From the cell containing the given text, extract its center point as (X, Y) coordinate. 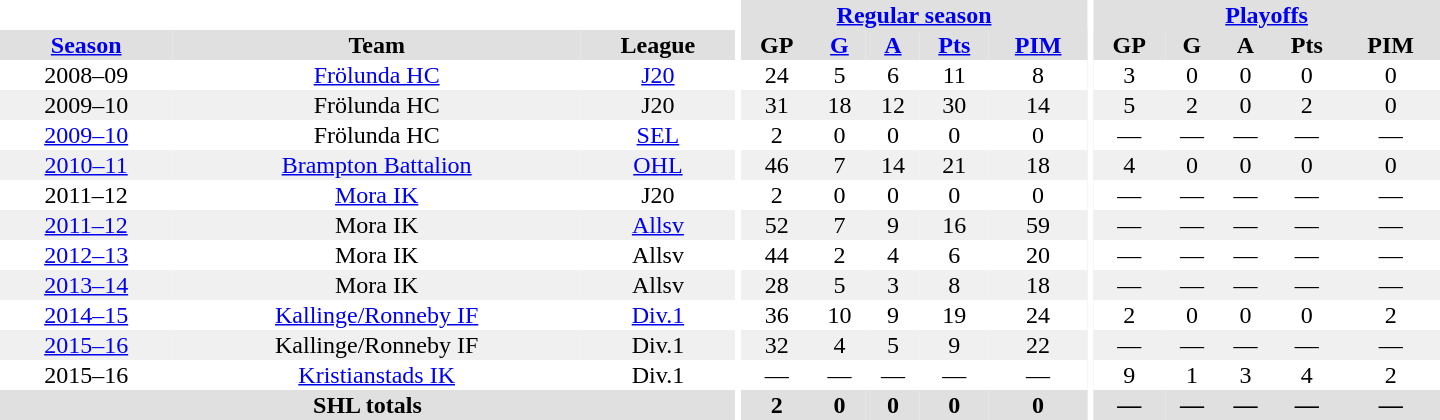
Playoffs (1266, 15)
59 (1038, 225)
12 (892, 105)
30 (954, 105)
Team (376, 45)
2008–09 (86, 75)
46 (777, 165)
32 (777, 345)
2012–13 (86, 255)
Regular season (914, 15)
31 (777, 105)
Season (86, 45)
19 (954, 315)
SHL totals (368, 405)
SEL (658, 135)
21 (954, 165)
16 (954, 225)
2013–14 (86, 285)
44 (777, 255)
2014–15 (86, 315)
22 (1038, 345)
20 (1038, 255)
10 (840, 315)
1 (1192, 375)
OHL (658, 165)
28 (777, 285)
2010–11 (86, 165)
League (658, 45)
11 (954, 75)
52 (777, 225)
Brampton Battalion (376, 165)
36 (777, 315)
Kristianstads IK (376, 375)
